Return the (x, y) coordinate for the center point of the cell that contains the specified text.  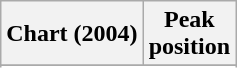
Chart (2004) (72, 34)
Peakposition (189, 34)
